Find where the given text appears and provide that cell's center as (X, Y) coordinate. 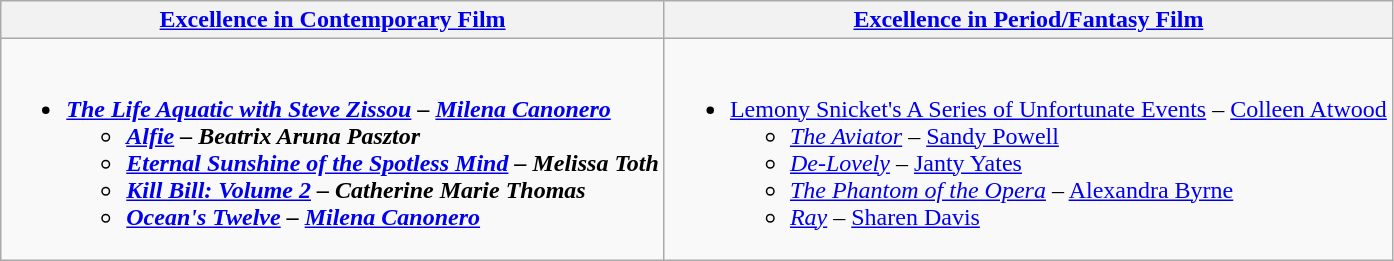
Excellence in Period/Fantasy Film (1028, 20)
Excellence in Contemporary Film (333, 20)
